Extract the [x, y] coordinate from the center of the cell holding the provided text.  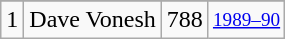
1989–90 [246, 20]
Dave Vonesh [93, 20]
1 [12, 20]
788 [184, 20]
